Provide the [x, y] coordinate of the cell's center where the given text is located.  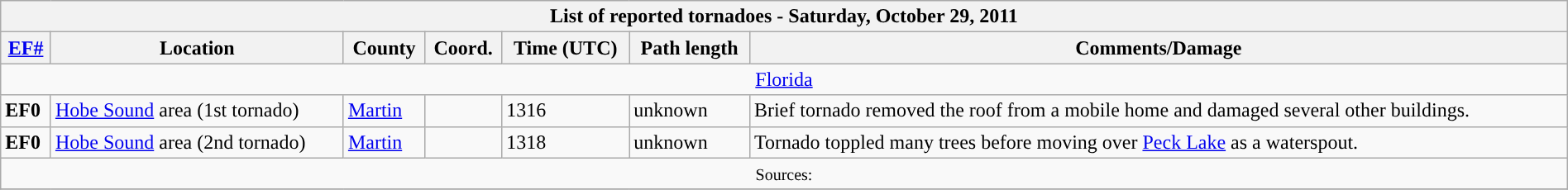
Brief tornado removed the roof from a mobile home and damaged several other buildings. [1158, 111]
County [384, 48]
Location [197, 48]
Coord. [463, 48]
Comments/Damage [1158, 48]
Time (UTC) [566, 48]
Sources: [784, 173]
1318 [566, 142]
Path length [690, 48]
Tornado toppled many trees before moving over Peck Lake as a waterspout. [1158, 142]
Hobe Sound area (2nd tornado) [197, 142]
Hobe Sound area (1st tornado) [197, 111]
List of reported tornadoes - Saturday, October 29, 2011 [784, 17]
Florida [784, 79]
EF# [26, 48]
1316 [566, 111]
